Extract the (X, Y) coordinate from the center of the cell holding the provided text.  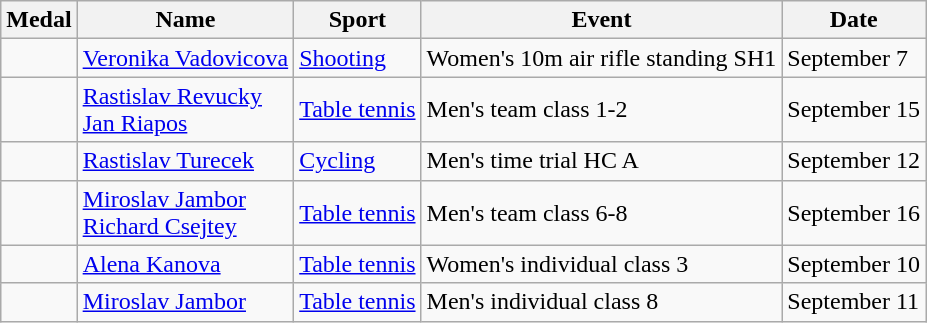
Cycling (358, 161)
Men's team class 1-2 (602, 110)
September 11 (854, 302)
Miroslav Jambor (186, 302)
Women's 10m air rifle standing SH1 (602, 58)
Medal (39, 20)
Rastislav RevuckyJan Riapos (186, 110)
Men's individual class 8 (602, 302)
Men's team class 6-8 (602, 212)
Rastislav Turecek (186, 161)
Men's time trial HC A (602, 161)
September 16 (854, 212)
Miroslav JamborRichard Csejtey (186, 212)
Name (186, 20)
Date (854, 20)
Event (602, 20)
Alena Kanova (186, 264)
September 12 (854, 161)
Sport (358, 20)
September 10 (854, 264)
September 7 (854, 58)
Women's individual class 3 (602, 264)
September 15 (854, 110)
Shooting (358, 58)
Veronika Vadovicova (186, 58)
